Capture the cell that displays the provided text and extract its (x, y) central coordinate. 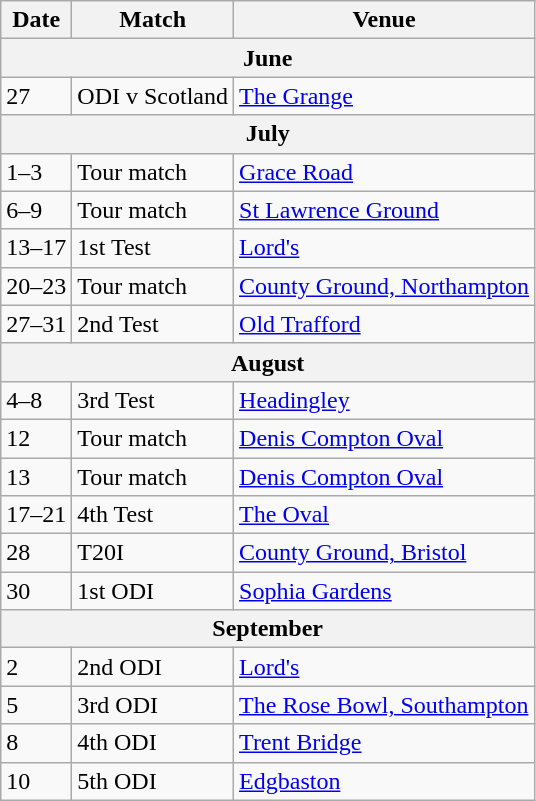
4th ODI (153, 743)
Grace Road (384, 172)
1st ODI (153, 591)
July (268, 134)
The Grange (384, 96)
Trent Bridge (384, 743)
County Ground, Bristol (384, 553)
2 (36, 667)
4–8 (36, 400)
3rd Test (153, 400)
10 (36, 781)
Venue (384, 20)
Headingley (384, 400)
6–9 (36, 210)
27 (36, 96)
5th ODI (153, 781)
27–31 (36, 324)
ODI v Scotland (153, 96)
8 (36, 743)
1st Test (153, 248)
Match (153, 20)
County Ground, Northampton (384, 286)
2nd ODI (153, 667)
Date (36, 20)
The Rose Bowl, Southampton (384, 705)
The Oval (384, 515)
September (268, 629)
28 (36, 553)
12 (36, 438)
St Lawrence Ground (384, 210)
17–21 (36, 515)
June (268, 58)
30 (36, 591)
1–3 (36, 172)
August (268, 362)
3rd ODI (153, 705)
4th Test (153, 515)
5 (36, 705)
Edgbaston (384, 781)
20–23 (36, 286)
T20I (153, 553)
13 (36, 477)
13–17 (36, 248)
Old Trafford (384, 324)
2nd Test (153, 324)
Sophia Gardens (384, 591)
